Output the [X, Y] coordinate of the center of the cell containing the given text.  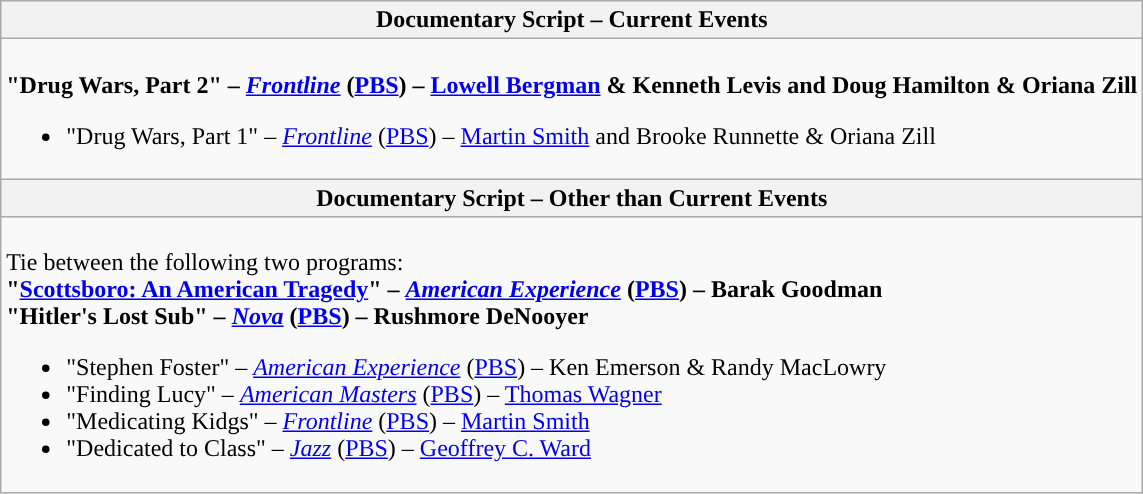
Documentary Script – Current Events [572, 20]
Documentary Script – Other than Current Events [572, 198]
